For the text-containing cell, return its midpoint in [x, y] coordinate format. 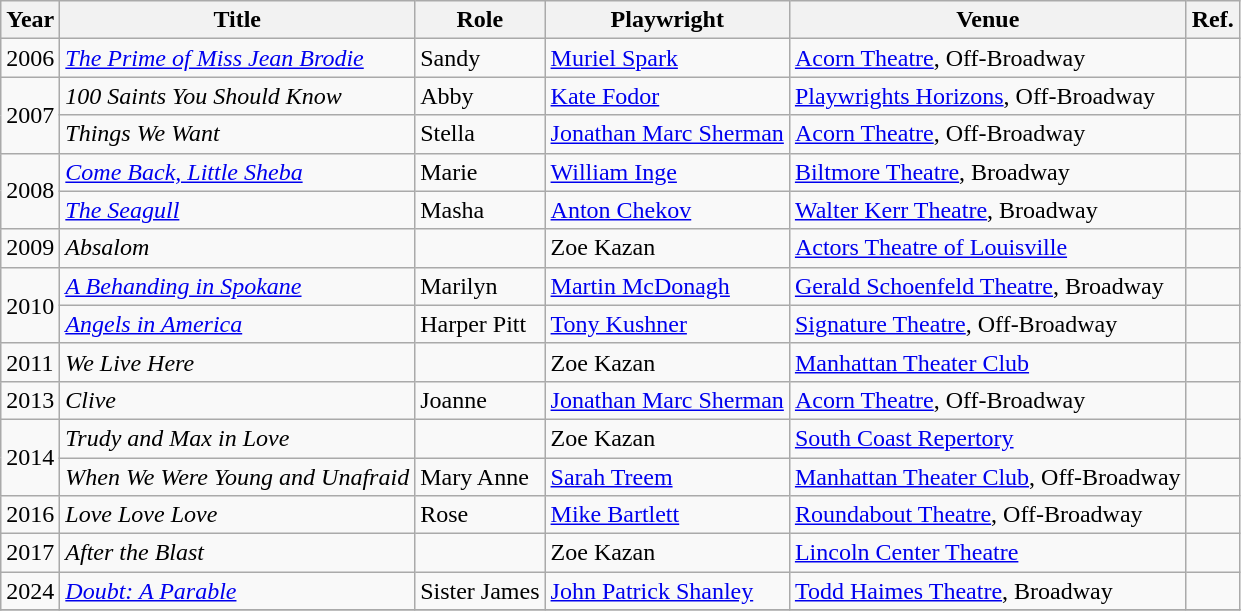
2016 [30, 515]
2017 [30, 553]
Role [480, 20]
Todd Haimes Theatre, Broadway [988, 591]
Marilyn [480, 286]
Marie [480, 172]
100 Saints You Should Know [238, 96]
The Prime of Miss Jean Brodie [238, 58]
Title [238, 20]
Venue [988, 20]
Mike Bartlett [667, 515]
Playwright [667, 20]
2006 [30, 58]
Masha [480, 210]
Doubt: A Parable [238, 591]
Clive [238, 400]
Playwrights Horizons, Off-Broadway [988, 96]
Ref. [1212, 20]
2008 [30, 191]
A Behanding in Spokane [238, 286]
Kate Fodor [667, 96]
2007 [30, 115]
2010 [30, 305]
Biltmore Theatre, Broadway [988, 172]
South Coast Repertory [988, 438]
Gerald Schoenfeld Theatre, Broadway [988, 286]
Anton Chekov [667, 210]
Sister James [480, 591]
Muriel Spark [667, 58]
Manhattan Theater Club, Off-Broadway [988, 477]
Angels in America [238, 324]
William Inge [667, 172]
Stella [480, 134]
When We Were Young and Unafraid [238, 477]
Sandy [480, 58]
Sarah Treem [667, 477]
Tony Kushner [667, 324]
Joanne [480, 400]
We Live Here [238, 362]
Manhattan Theater Club [988, 362]
Come Back, Little Sheba [238, 172]
Roundabout Theatre, Off-Broadway [988, 515]
2014 [30, 457]
Rose [480, 515]
Signature Theatre, Off-Broadway [988, 324]
Actors Theatre of Louisville [988, 248]
Mary Anne [480, 477]
2009 [30, 248]
Walter Kerr Theatre, Broadway [988, 210]
After the Blast [238, 553]
Love Love Love [238, 515]
2013 [30, 400]
Abby [480, 96]
The Seagull [238, 210]
2011 [30, 362]
John Patrick Shanley [667, 591]
Harper Pitt [480, 324]
Year [30, 20]
Things We Want [238, 134]
Martin McDonagh [667, 286]
Trudy and Max in Love [238, 438]
Lincoln Center Theatre [988, 553]
2024 [30, 591]
Absalom [238, 248]
